Determine the (X, Y) coordinate at the center of the cell enclosing the given text.  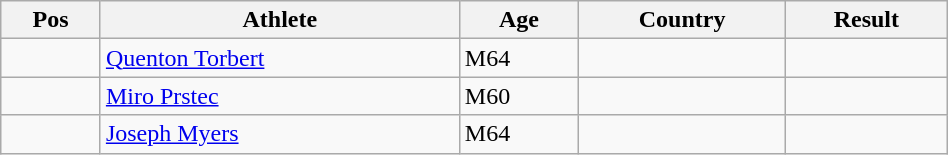
Age (518, 20)
Result (867, 20)
Pos (51, 20)
Athlete (280, 20)
Country (682, 20)
Miro Prstec (280, 96)
Quenton Torbert (280, 58)
M60 (518, 96)
Joseph Myers (280, 134)
